Pinpoint the cell where the given text exists, returning its (x, y) midpoint coordinate. 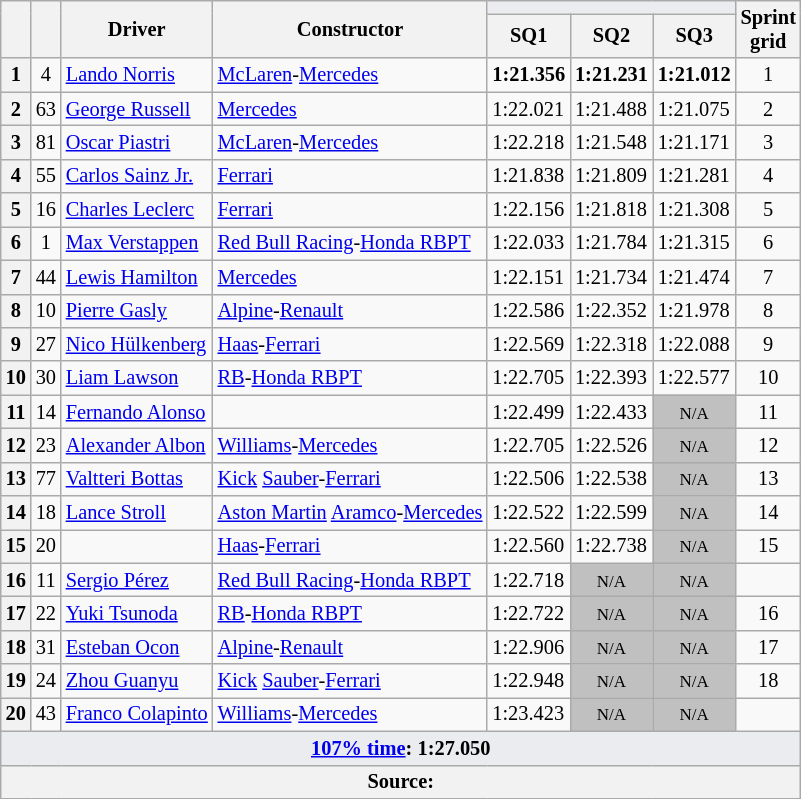
Driver (137, 29)
55 (46, 176)
1:23.423 (528, 714)
43 (46, 714)
1:22.088 (694, 344)
Sprintgrid (768, 29)
Oscar Piastri (137, 142)
Valtteri Bottas (137, 479)
31 (46, 647)
Esteban Ocon (137, 647)
Pierre Gasly (137, 311)
1:22.577 (694, 378)
Sergio Pérez (137, 580)
1:22.433 (612, 412)
1:22.948 (528, 681)
23 (46, 445)
Yuki Tsunoda (137, 613)
1:22.318 (612, 344)
1:22.526 (612, 445)
SQ3 (694, 36)
1:21.488 (612, 109)
107% time: 1:27.050 (401, 748)
63 (46, 109)
Zhou Guanyu (137, 681)
1:21.784 (612, 243)
77 (46, 479)
1:21.474 (694, 277)
1:22.033 (528, 243)
SQ2 (612, 36)
30 (46, 378)
1:22.522 (528, 513)
1:21.315 (694, 243)
1:22.569 (528, 344)
1:21.356 (528, 75)
Lance Stroll (137, 513)
81 (46, 142)
Nico Hülkenberg (137, 344)
1:21.838 (528, 176)
1:21.171 (694, 142)
1:21.734 (612, 277)
22 (46, 613)
Max Verstappen (137, 243)
1:22.586 (528, 311)
24 (46, 681)
19 (16, 681)
1:22.021 (528, 109)
1:22.352 (612, 311)
Franco Colapinto (137, 714)
1:22.738 (612, 546)
1:22.151 (528, 277)
44 (46, 277)
1:21.231 (612, 75)
SQ1 (528, 36)
Constructor (350, 29)
1:21.818 (612, 210)
Fernando Alonso (137, 412)
Charles Leclerc (137, 210)
George Russell (137, 109)
1:21.809 (612, 176)
1:22.538 (612, 479)
1:22.499 (528, 412)
1:22.599 (612, 513)
Alexander Albon (137, 445)
1:22.506 (528, 479)
1:22.218 (528, 142)
1:21.281 (694, 176)
Source: (401, 782)
1:21.308 (694, 210)
1:21.548 (612, 142)
Liam Lawson (137, 378)
1:21.075 (694, 109)
Carlos Sainz Jr. (137, 176)
1:22.718 (528, 580)
1:22.156 (528, 210)
27 (46, 344)
1:22.560 (528, 546)
Lando Norris (137, 75)
1:21.012 (694, 75)
1:22.906 (528, 647)
Lewis Hamilton (137, 277)
Aston Martin Aramco-Mercedes (350, 513)
1:22.393 (612, 378)
1:21.978 (694, 311)
1:22.722 (528, 613)
